Identify which cell holds the provided text, then report its (x, y) central coordinate. 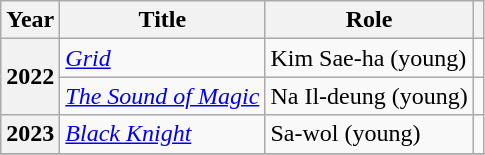
Year (30, 20)
Black Knight (162, 134)
Sa-wol (young) (369, 134)
Grid (162, 58)
2023 (30, 134)
The Sound of Magic (162, 96)
2022 (30, 77)
Kim Sae-ha (young) (369, 58)
Role (369, 20)
Na Il-deung (young) (369, 96)
Title (162, 20)
